From the cell containing the given text, extract its center point as (X, Y) coordinate. 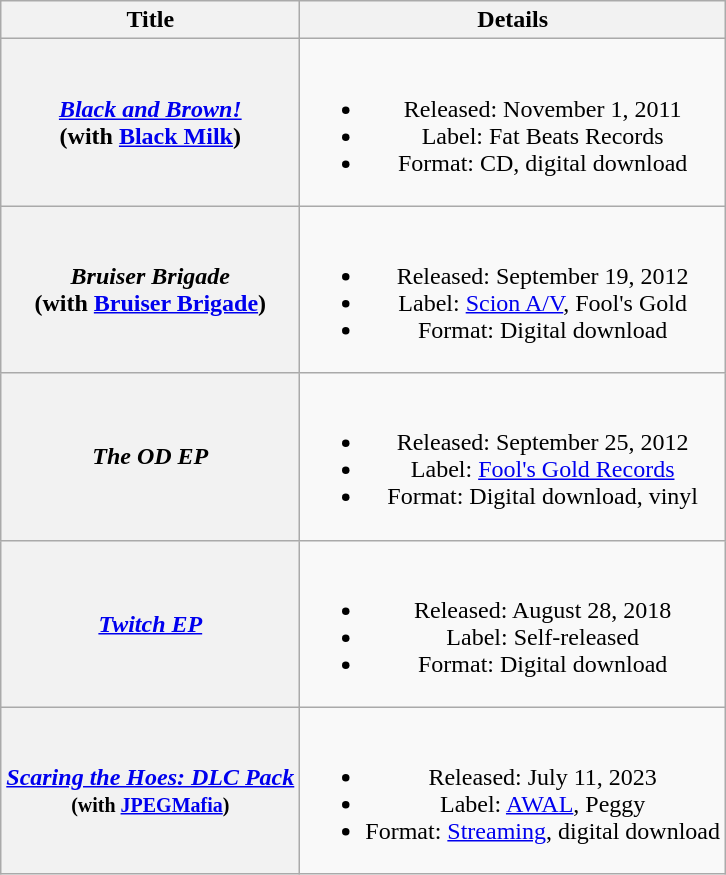
Title (150, 20)
Released: September 25, 2012Label: Fool's Gold RecordsFormat: Digital download, vinyl (513, 456)
Released: August 28, 2018Label: Self-releasedFormat: Digital download (513, 624)
Details (513, 20)
Released: November 1, 2011Label: Fat Beats RecordsFormat: CD, digital download (513, 122)
Black and Brown!(with Black Milk) (150, 122)
Released: September 19, 2012Label: Scion A/V, Fool's GoldFormat: Digital download (513, 290)
Twitch EP (150, 624)
The OD EP (150, 456)
Scaring the Hoes: DLC Pack(with JPEGMafia) (150, 790)
Released: July 11, 2023Label: AWAL, PeggyFormat: Streaming, digital download (513, 790)
Bruiser Brigade(with Bruiser Brigade) (150, 290)
